Search for the cell housing the specified text and yield its [x, y] center coordinate. 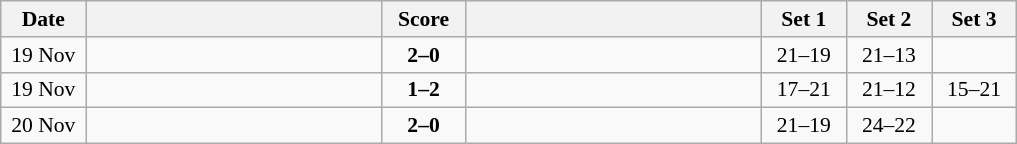
24–22 [888, 126]
Set 2 [888, 19]
21–12 [888, 90]
Date [44, 19]
Set 1 [804, 19]
17–21 [804, 90]
1–2 [424, 90]
Set 3 [974, 19]
21–13 [888, 55]
20 Nov [44, 126]
15–21 [974, 90]
Score [424, 19]
